Search for the cell housing the specified text and yield its [x, y] center coordinate. 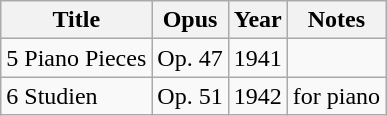
Notes [336, 20]
Opus [190, 20]
5 Piano Pieces [76, 58]
1941 [258, 58]
6 Studien [76, 96]
1942 [258, 96]
Op. 51 [190, 96]
for piano [336, 96]
Year [258, 20]
Op. 47 [190, 58]
Title [76, 20]
